Extract the (X, Y) coordinate from the center of the cell holding the provided text.  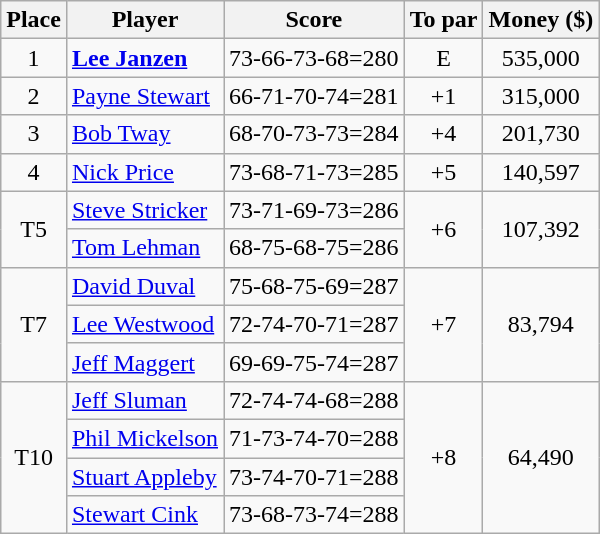
+4 (444, 134)
4 (34, 172)
68-70-73-73=284 (314, 134)
+7 (444, 324)
+6 (444, 229)
David Duval (144, 286)
Lee Janzen (144, 58)
Stewart Cink (144, 515)
72-74-70-71=287 (314, 324)
535,000 (541, 58)
107,392 (541, 229)
315,000 (541, 96)
Jeff Maggert (144, 362)
Tom Lehman (144, 248)
Money ($) (541, 20)
Phil Mickelson (144, 438)
Payne Stewart (144, 96)
201,730 (541, 134)
Stuart Appleby (144, 477)
64,490 (541, 457)
+1 (444, 96)
+8 (444, 457)
Player (144, 20)
75-68-75-69=287 (314, 286)
73-66-73-68=280 (314, 58)
Lee Westwood (144, 324)
72-74-74-68=288 (314, 400)
73-74-70-71=288 (314, 477)
To par (444, 20)
Nick Price (144, 172)
T7 (34, 324)
Jeff Sluman (144, 400)
+5 (444, 172)
66-71-70-74=281 (314, 96)
Place (34, 20)
2 (34, 96)
68-75-68-75=286 (314, 248)
T5 (34, 229)
73-68-73-74=288 (314, 515)
Steve Stricker (144, 210)
Bob Tway (144, 134)
Score (314, 20)
140,597 (541, 172)
83,794 (541, 324)
69-69-75-74=287 (314, 362)
71-73-74-70=288 (314, 438)
E (444, 58)
T10 (34, 457)
73-71-69-73=286 (314, 210)
73-68-71-73=285 (314, 172)
1 (34, 58)
3 (34, 134)
